For the text-containing cell, return its midpoint in (X, Y) coordinate format. 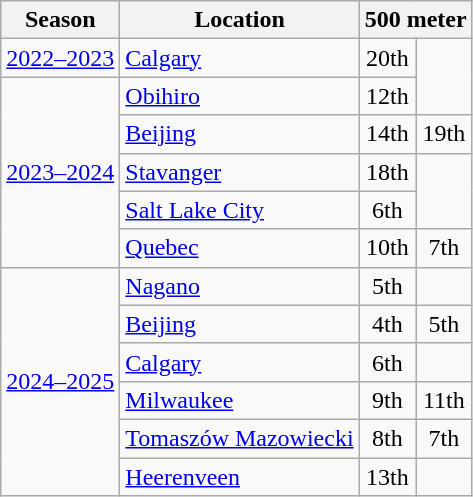
13th (388, 477)
14th (388, 134)
Obihiro (240, 96)
12th (388, 96)
Tomaszów Mazowiecki (240, 438)
Location (240, 20)
Milwaukee (240, 400)
11th (444, 400)
Heerenveen (240, 477)
2022–2023 (60, 58)
8th (388, 438)
18th (388, 172)
10th (388, 248)
Season (60, 20)
Quebec (240, 248)
Salt Lake City (240, 210)
19th (444, 134)
4th (388, 324)
20th (388, 58)
2023–2024 (60, 172)
500 meter (416, 20)
Stavanger (240, 172)
2024–2025 (60, 381)
9th (388, 400)
Nagano (240, 286)
